Output the [x, y] coordinate of the center of the cell containing the given text.  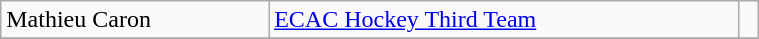
ECAC Hockey Third Team [504, 20]
Mathieu Caron [135, 20]
